Identify which cell holds the provided text, then report its [X, Y] central coordinate. 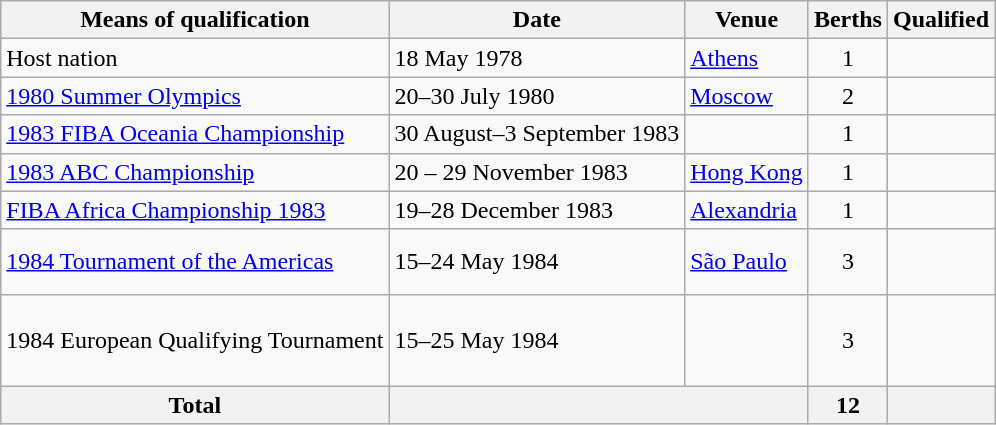
20 – 29 November 1983 [537, 172]
1980 Summer Olympics [195, 96]
Total [195, 405]
Alexandria [747, 210]
1984 Tournament of the Americas [195, 262]
19–28 December 1983 [537, 210]
30 August–3 September 1983 [537, 134]
15–25 May 1984 [537, 340]
15–24 May 1984 [537, 262]
Host nation [195, 58]
1984 European Qualifying Tournament [195, 340]
20–30 July 1980 [537, 96]
Qualified [940, 20]
Hong Kong [747, 172]
1983 FIBA Oceania Championship [195, 134]
18 May 1978 [537, 58]
Athens [747, 58]
1983 ABC Championship [195, 172]
FIBA Africa Championship 1983 [195, 210]
Venue [747, 20]
Date [537, 20]
2 [848, 96]
Berths [848, 20]
São Paulo [747, 262]
Moscow [747, 96]
12 [848, 405]
Means of qualification [195, 20]
